Locate the cell with the specified text and output its [x, y] center coordinate. 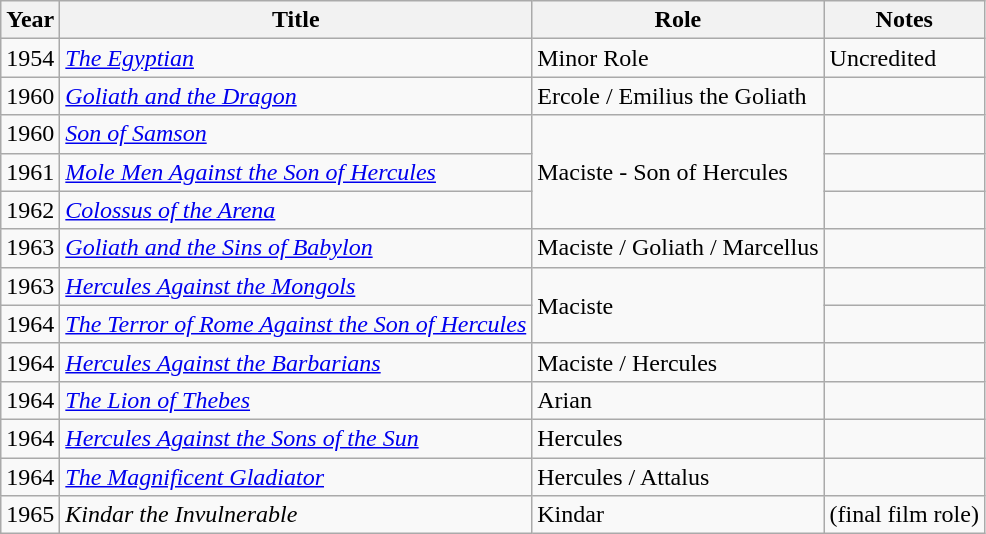
Ercole / Emilius the Goliath [678, 96]
Minor Role [678, 58]
The Lion of Thebes [296, 400]
Colossus of the Arena [296, 210]
Arian [678, 400]
Maciste / Hercules [678, 362]
Mole Men Against the Son of Hercules [296, 172]
Kindar [678, 515]
Hercules Against the Mongols [296, 286]
Maciste / Goliath / Marcellus [678, 248]
Year [30, 20]
The Terror of Rome Against the Son of Hercules [296, 324]
Hercules / Attalus [678, 477]
The Magnificent Gladiator [296, 477]
Goliath and the Dragon [296, 96]
Hercules [678, 438]
Hercules Against the Sons of the Sun [296, 438]
Son of Samson [296, 134]
(final film role) [904, 515]
Notes [904, 20]
Hercules Against the Barbarians [296, 362]
Kindar the Invulnerable [296, 515]
Uncredited [904, 58]
1965 [30, 515]
Goliath and the Sins of Babylon [296, 248]
The Egyptian [296, 58]
1961 [30, 172]
Maciste [678, 305]
Maciste - Son of Hercules [678, 172]
Role [678, 20]
1954 [30, 58]
Title [296, 20]
1962 [30, 210]
